Determine the (x, y) coordinate at the center of the cell enclosing the given text.  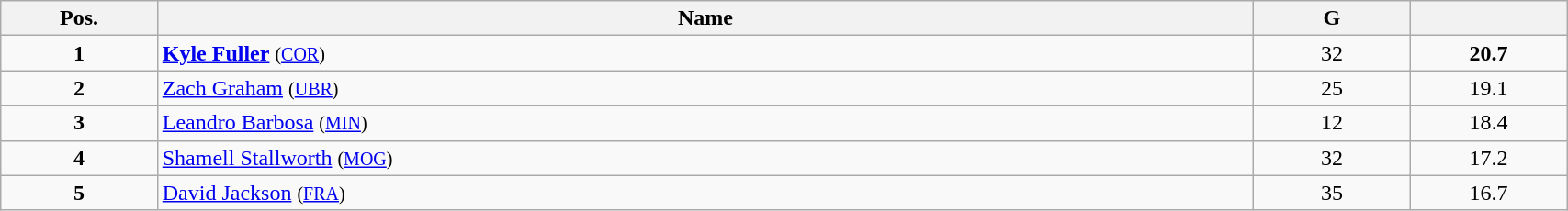
18.4 (1488, 123)
25 (1332, 88)
12 (1332, 123)
2 (79, 88)
Zach Graham (UBR) (705, 88)
17.2 (1488, 158)
David Jackson (FRA) (705, 193)
Pos. (79, 18)
Name (705, 18)
Kyle Fuller (COR) (705, 53)
G (1332, 18)
35 (1332, 193)
16.7 (1488, 193)
Shamell Stallworth (MOG) (705, 158)
1 (79, 53)
Leandro Barbosa (MIN) (705, 123)
20.7 (1488, 53)
19.1 (1488, 88)
3 (79, 123)
5 (79, 193)
4 (79, 158)
